Pinpoint the cell where the given text exists, returning its (X, Y) midpoint coordinate. 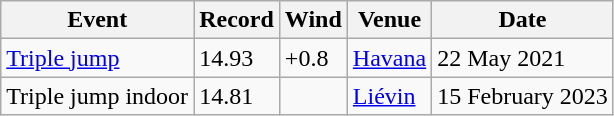
15 February 2023 (523, 96)
Triple jump (98, 58)
Wind (313, 20)
Venue (389, 20)
14.93 (237, 58)
Liévin (389, 96)
14.81 (237, 96)
Record (237, 20)
Triple jump indoor (98, 96)
22 May 2021 (523, 58)
Event (98, 20)
Date (523, 20)
+0.8 (313, 58)
Havana (389, 58)
